Search for the cell housing the specified text and yield its [x, y] center coordinate. 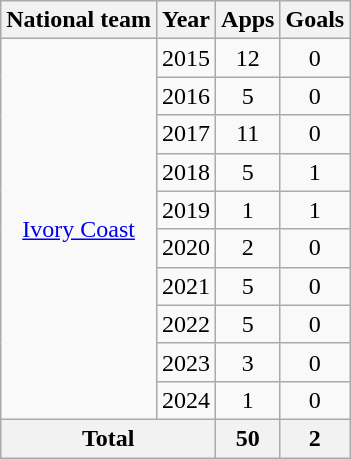
National team [79, 20]
12 [248, 58]
3 [248, 362]
2019 [186, 210]
Goals [315, 20]
11 [248, 134]
Total [108, 438]
2023 [186, 362]
50 [248, 438]
Ivory Coast [79, 230]
2018 [186, 172]
2016 [186, 96]
2024 [186, 400]
Apps [248, 20]
2020 [186, 248]
2022 [186, 324]
2021 [186, 286]
Year [186, 20]
2015 [186, 58]
2017 [186, 134]
